Detect which cell encompasses the target text, then output its (X, Y) center coordinate. 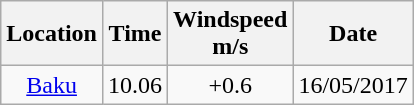
Date (353, 34)
Time (134, 34)
+0.6 (230, 85)
Location (52, 34)
Windspeedm/s (230, 34)
10.06 (134, 85)
Baku (52, 85)
16/05/2017 (353, 85)
